Pinpoint the cell where the given text exists, returning its (x, y) midpoint coordinate. 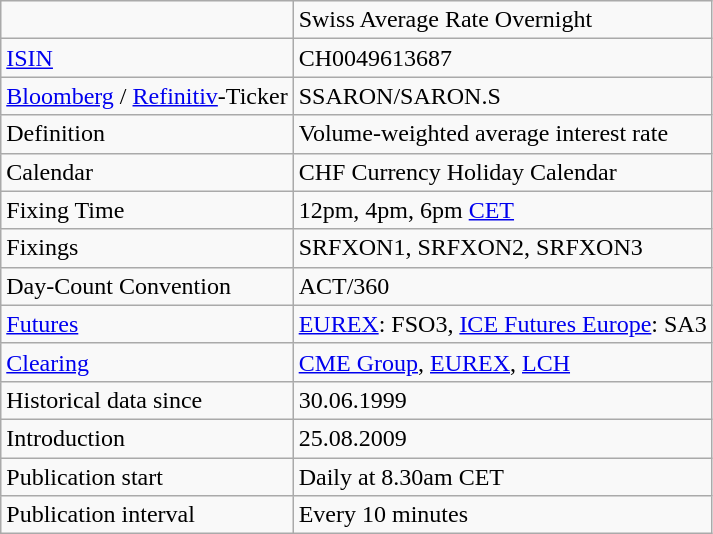
Calendar (147, 172)
Historical data since (147, 400)
Swiss Average Rate Overnight (502, 20)
Publication interval (147, 515)
Definition (147, 134)
ACT/360 (502, 286)
Clearing (147, 362)
Daily at 8.30am CET (502, 477)
Fixings (147, 248)
SSARON/SARON.S (502, 96)
25.08.2009 (502, 438)
CME Group, EUREX, LCH (502, 362)
SRFXON1, SRFXON2, SRFXON3 (502, 248)
12pm, 4pm, 6pm CET (502, 210)
ISIN (147, 58)
Every 10 minutes (502, 515)
CH0049613687 (502, 58)
Introduction (147, 438)
Day-Count Convention (147, 286)
Futures (147, 324)
Bloomberg / Refinitiv-Ticker (147, 96)
CHF Currency Holiday Calendar (502, 172)
Volume-weighted average interest rate (502, 134)
Fixing Time (147, 210)
Publication start (147, 477)
30.06.1999 (502, 400)
EUREX: FSO3, ICE Futures Europe: SA3 (502, 324)
